From the cell containing the given text, extract its center point as [X, Y] coordinate. 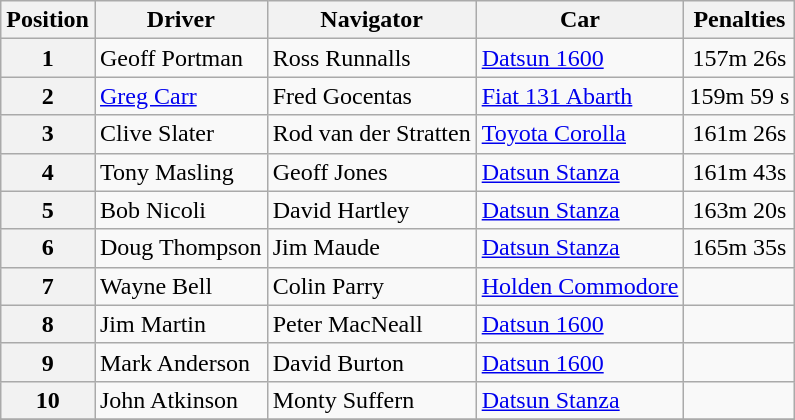
Position [48, 20]
Geoff Portman [180, 58]
9 [48, 362]
Fiat 131 Abarth [580, 96]
Mark Anderson [180, 362]
Monty Suffern [372, 400]
10 [48, 400]
Holden Commodore [580, 286]
7 [48, 286]
6 [48, 248]
4 [48, 172]
Rod van der Stratten [372, 134]
Wayne Bell [180, 286]
Driver [180, 20]
Greg Carr [180, 96]
Peter MacNeall [372, 324]
Toyota Corolla [580, 134]
161m 26s [740, 134]
161m 43s [740, 172]
8 [48, 324]
1 [48, 58]
Ross Runnalls [372, 58]
Tony Masling [180, 172]
Colin Parry [372, 286]
Bob Nicoli [180, 210]
165m 35s [740, 248]
Penalties [740, 20]
163m 20s [740, 210]
Clive Slater [180, 134]
159m 59 s [740, 96]
Fred Gocentas [372, 96]
2 [48, 96]
Geoff Jones [372, 172]
3 [48, 134]
David Burton [372, 362]
Jim Martin [180, 324]
John Atkinson [180, 400]
Jim Maude [372, 248]
157m 26s [740, 58]
5 [48, 210]
Doug Thompson [180, 248]
David Hartley [372, 210]
Car [580, 20]
Navigator [372, 20]
